Output the [X, Y] coordinate of the center of the cell containing the given text.  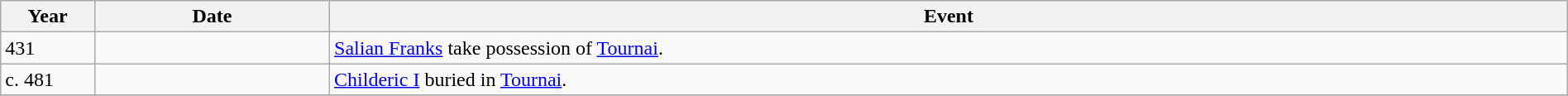
Childeric I buried in Tournai. [949, 79]
Salian Franks take possession of Tournai. [949, 48]
Date [212, 17]
Year [48, 17]
c. 481 [48, 79]
Event [949, 17]
431 [48, 48]
